Return the (X, Y) coordinate for the center point of the cell that contains the specified text.  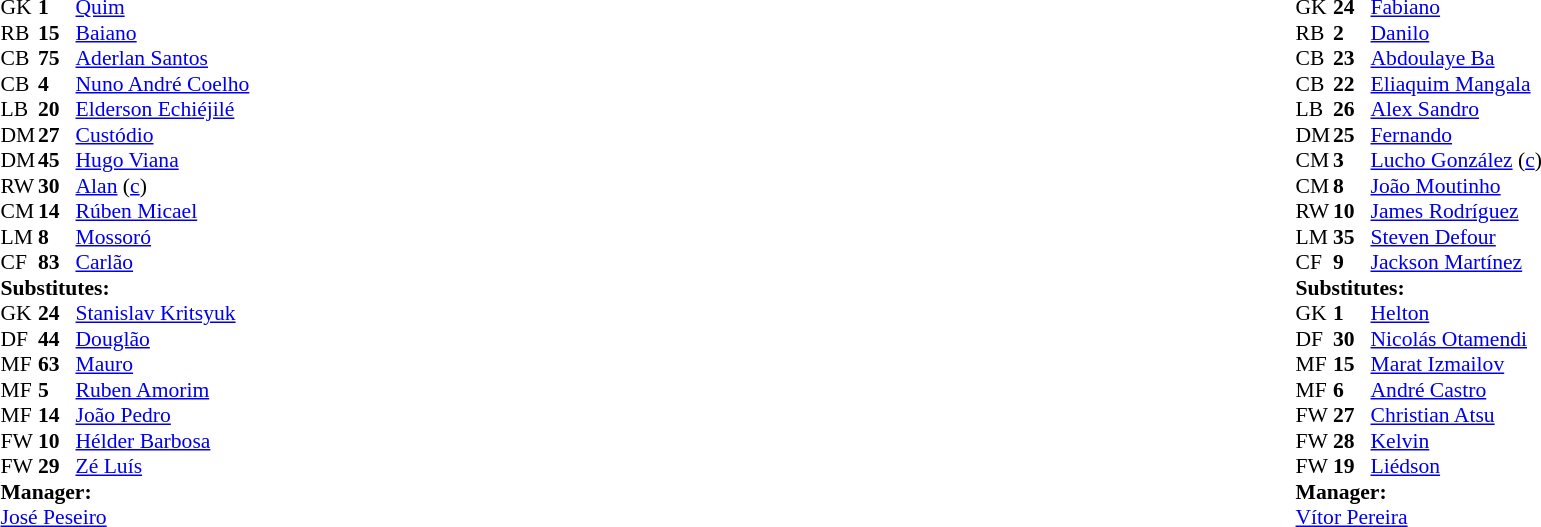
Nuno André Coelho (163, 84)
Rúben Micael (163, 211)
Mauro (163, 365)
45 (57, 161)
Manager: (124, 492)
2 (1352, 33)
4 (57, 84)
João Pedro (163, 415)
26 (1352, 109)
5 (57, 390)
Stanislav Kritsyuk (163, 313)
Aderlan Santos (163, 59)
Hélder Barbosa (163, 441)
Substitutes: (124, 288)
25 (1352, 135)
20 (57, 109)
23 (1352, 59)
Alan (c) (163, 186)
28 (1352, 441)
Elderson Echiéjilé (163, 109)
Custódio (163, 135)
35 (1352, 237)
83 (57, 263)
Ruben Amorim (163, 390)
Mossoró (163, 237)
63 (57, 365)
Zé Luís (163, 467)
19 (1352, 467)
24 (57, 313)
6 (1352, 390)
Hugo Viana (163, 161)
Carlão (163, 263)
75 (57, 59)
Douglão (163, 339)
Baiano (163, 33)
22 (1352, 84)
1 (1352, 313)
44 (57, 339)
29 (57, 467)
3 (1352, 161)
9 (1352, 263)
